From the cell containing the given text, extract its center point as (X, Y) coordinate. 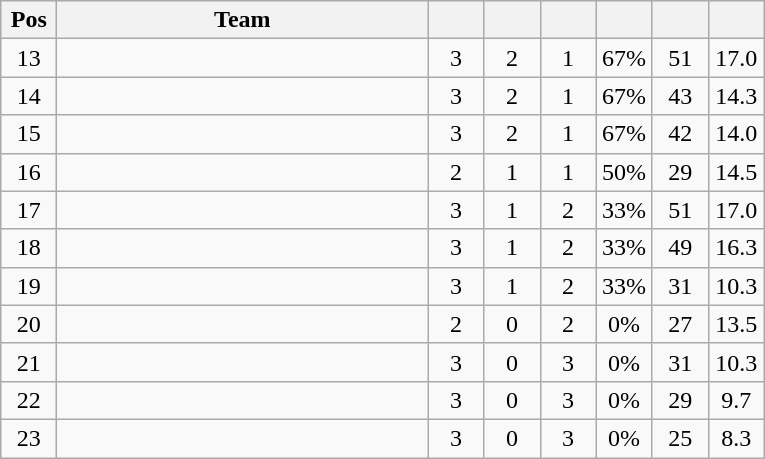
17 (29, 210)
Team (242, 20)
50% (624, 172)
18 (29, 248)
15 (29, 134)
43 (680, 96)
21 (29, 362)
14 (29, 96)
23 (29, 438)
8.3 (736, 438)
13.5 (736, 324)
16 (29, 172)
22 (29, 400)
14.0 (736, 134)
25 (680, 438)
19 (29, 286)
49 (680, 248)
20 (29, 324)
Pos (29, 20)
42 (680, 134)
14.5 (736, 172)
27 (680, 324)
9.7 (736, 400)
14.3 (736, 96)
16.3 (736, 248)
13 (29, 58)
